Scan for the cell matching the given text and deliver its (X, Y) coordinate at center. 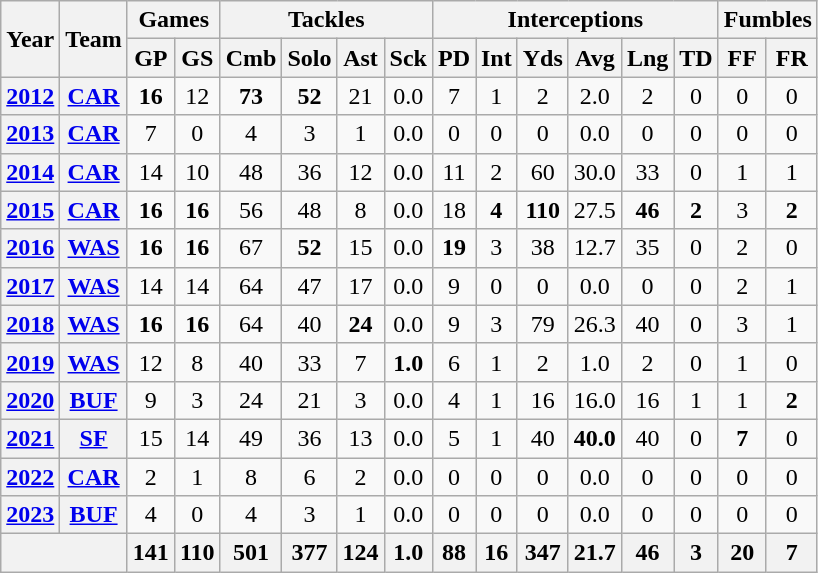
TD (696, 58)
35 (647, 248)
79 (542, 324)
10 (197, 172)
2.0 (594, 96)
Yds (542, 58)
Year (30, 39)
2019 (30, 362)
88 (454, 553)
GP (150, 58)
17 (360, 286)
30.0 (594, 172)
38 (542, 248)
21.7 (594, 553)
SF (94, 438)
141 (150, 553)
Interceptions (575, 20)
13 (360, 438)
2020 (30, 400)
Ast (360, 58)
11 (454, 172)
16.0 (594, 400)
PD (454, 58)
Team (94, 39)
2017 (30, 286)
2013 (30, 134)
40.0 (594, 438)
2016 (30, 248)
Int (497, 58)
60 (542, 172)
FF (742, 58)
Games (174, 20)
124 (360, 553)
2021 (30, 438)
26.3 (594, 324)
Sck (408, 58)
2012 (30, 96)
Solo (310, 58)
FR (792, 58)
20 (742, 553)
377 (310, 553)
27.5 (594, 210)
49 (251, 438)
67 (251, 248)
2014 (30, 172)
Fumbles (768, 20)
Lng (647, 58)
2018 (30, 324)
19 (454, 248)
Cmb (251, 58)
56 (251, 210)
Tackles (326, 20)
12.7 (594, 248)
47 (310, 286)
18 (454, 210)
GS (197, 58)
2023 (30, 515)
Avg (594, 58)
5 (454, 438)
2015 (30, 210)
347 (542, 553)
73 (251, 96)
2022 (30, 477)
501 (251, 553)
